Scan for the cell matching the given text and deliver its [X, Y] coordinate at center. 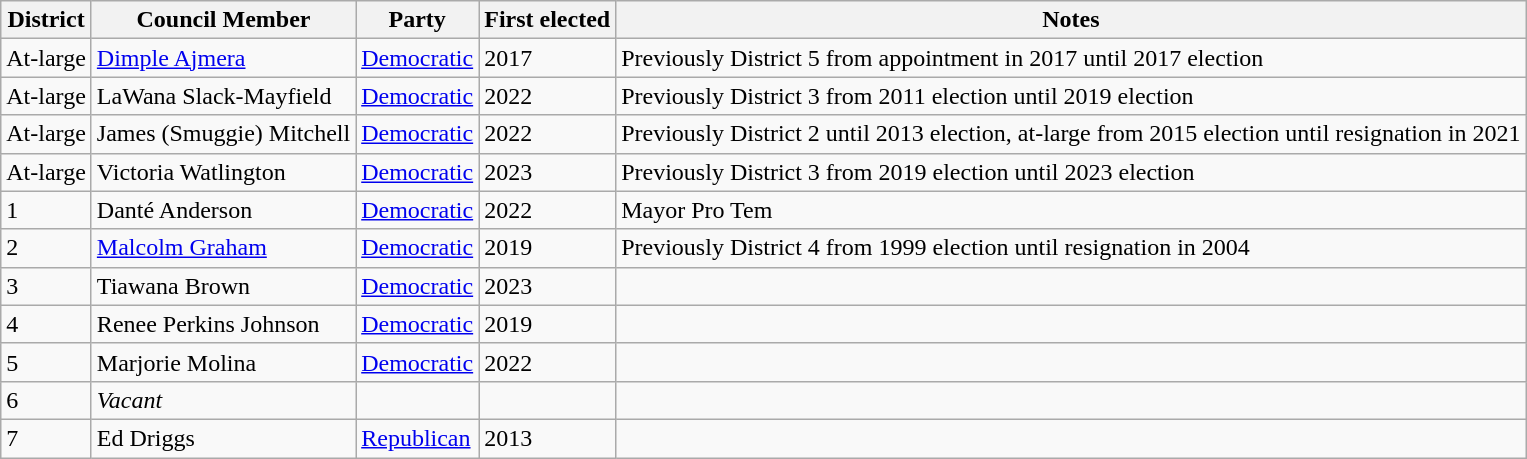
LaWana Slack-Mayfield [223, 96]
James (Smuggie) Mitchell [223, 134]
5 [46, 362]
1 [46, 210]
Previously District 5 from appointment in 2017 until 2017 election [1071, 58]
6 [46, 400]
Malcolm Graham [223, 248]
District [46, 20]
7 [46, 438]
Vacant [223, 400]
Mayor Pro Tem [1071, 210]
Marjorie Molina [223, 362]
3 [46, 286]
Previously District 3 from 2011 election until 2019 election [1071, 96]
Dimple Ajmera [223, 58]
Republican [418, 438]
Previously District 2 until 2013 election, at-large from 2015 election until resignation in 2021 [1071, 134]
2 [46, 248]
Tiawana Brown [223, 286]
2013 [548, 438]
First elected [548, 20]
Danté Anderson [223, 210]
Victoria Watlington [223, 172]
4 [46, 324]
2017 [548, 58]
Party [418, 20]
Renee Perkins Johnson [223, 324]
Council Member [223, 20]
Previously District 4 from 1999 election until resignation in 2004 [1071, 248]
Ed Driggs [223, 438]
Previously District 3 from 2019 election until 2023 election [1071, 172]
Notes [1071, 20]
